Determine the (X, Y) coordinate at the center of the cell enclosing the given text.  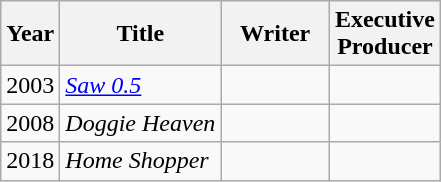
ExecutiveProducer (384, 34)
Home Shopper (140, 161)
2008 (30, 123)
Year (30, 34)
2018 (30, 161)
Doggie Heaven (140, 123)
2003 (30, 85)
Saw 0.5 (140, 85)
Title (140, 34)
Writer (276, 34)
